Output the [x, y] coordinate of the center of the cell containing the given text.  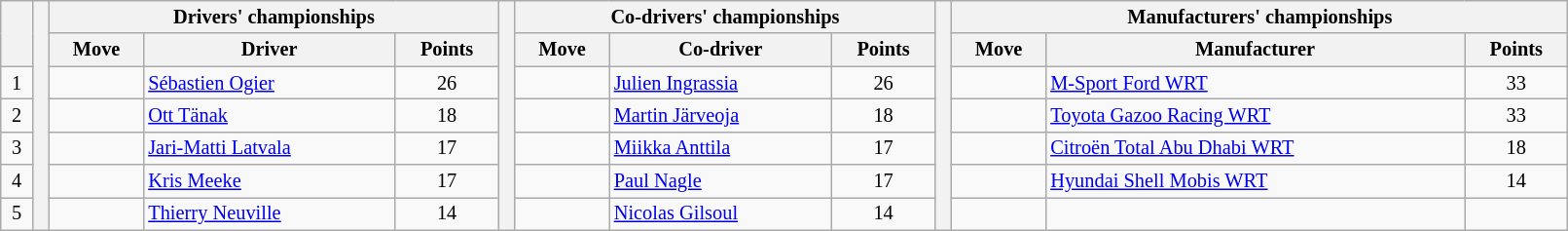
Co-drivers' championships [724, 17]
4 [18, 181]
3 [18, 148]
5 [18, 213]
Co-driver [720, 50]
Manufacturers' championships [1259, 17]
Hyundai Shell Mobis WRT [1255, 181]
Citroën Total Abu Dhabi WRT [1255, 148]
Thierry Neuville [269, 213]
Miikka Anttila [720, 148]
Paul Nagle [720, 181]
Jari-Matti Latvala [269, 148]
Kris Meeke [269, 181]
Nicolas Gilsoul [720, 213]
Ott Tänak [269, 115]
Driver [269, 50]
Manufacturer [1255, 50]
M-Sport Ford WRT [1255, 83]
Toyota Gazoo Racing WRT [1255, 115]
2 [18, 115]
Sébastien Ogier [269, 83]
Martin Järveoja [720, 115]
1 [18, 83]
Julien Ingrassia [720, 83]
Drivers' championships [274, 17]
